Identify which cell holds the provided text, then report its (X, Y) central coordinate. 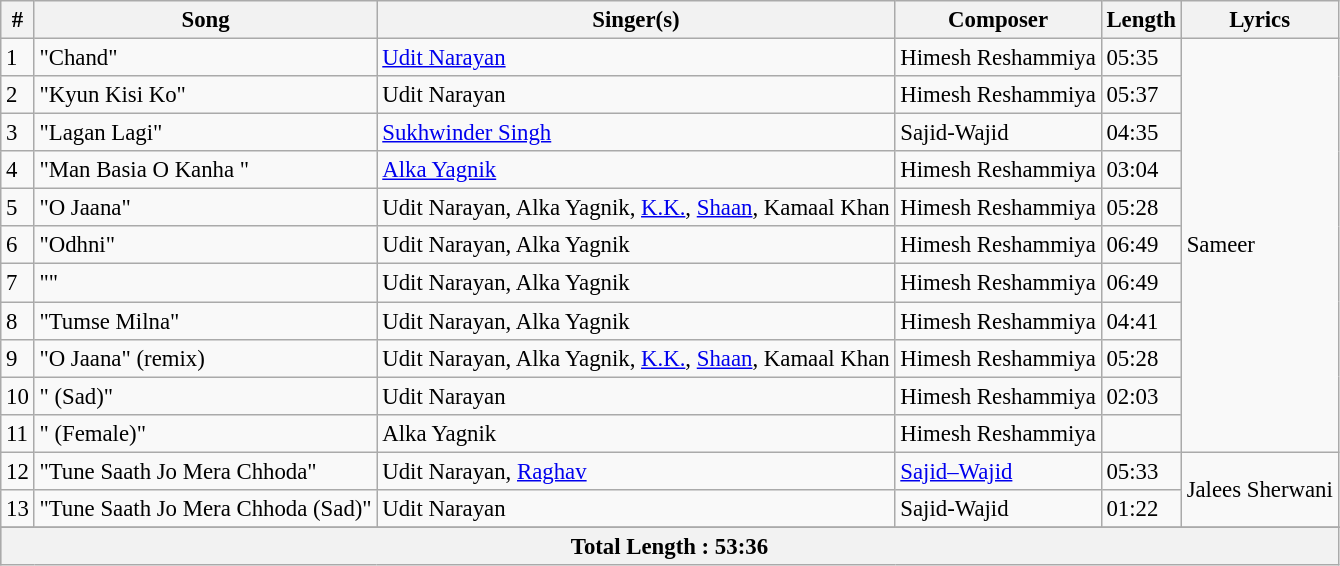
" (Female)" (206, 433)
"Man Basia O Kanha " (206, 170)
Jalees Sherwani (1260, 490)
# (18, 20)
8 (18, 321)
" (Sad)" (206, 396)
04:35 (1141, 133)
5 (18, 208)
"Kyun Kisi Ko" (206, 95)
2 (18, 95)
"Tune Saath Jo Mera Chhoda" (206, 471)
01:22 (1141, 509)
Composer (998, 20)
4 (18, 170)
"Chand" (206, 58)
11 (18, 433)
"" (206, 283)
"Tune Saath Jo Mera Chhoda (Sad)" (206, 509)
Sukhwinder Singh (636, 133)
12 (18, 471)
Length (1141, 20)
Sameer (1260, 246)
02:03 (1141, 396)
Udit Narayan, Raghav (636, 471)
10 (18, 396)
13 (18, 509)
"Tumse Milna" (206, 321)
03:04 (1141, 170)
9 (18, 358)
05:33 (1141, 471)
3 (18, 133)
Total Length : 53:36 (670, 546)
"O Jaana" (206, 208)
Singer(s) (636, 20)
6 (18, 245)
"Lagan Lagi" (206, 133)
"Odhni" (206, 245)
Lyrics (1260, 20)
1 (18, 58)
04:41 (1141, 321)
Sajid–Wajid (998, 471)
Song (206, 20)
05:35 (1141, 58)
"O Jaana" (remix) (206, 358)
05:37 (1141, 95)
7 (18, 283)
